Pinpoint the cell where the given text exists, returning its (x, y) midpoint coordinate. 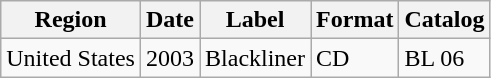
Blackliner (256, 58)
Catalog (444, 20)
Format (355, 20)
BL 06 (444, 58)
Region (71, 20)
Label (256, 20)
United States (71, 58)
CD (355, 58)
2003 (170, 58)
Date (170, 20)
